Provide the (x, y) coordinate of the cell's center where the given text is located.  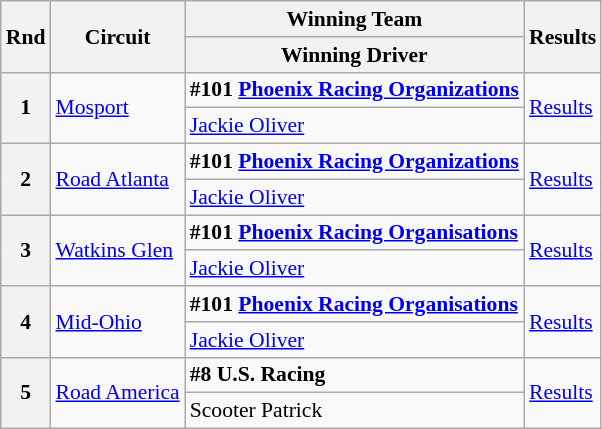
Circuit (117, 36)
5 (26, 392)
Mid-Ohio (117, 322)
Scooter Patrick (354, 411)
Mosport (117, 108)
Rnd (26, 36)
3 (26, 250)
Road America (117, 392)
4 (26, 322)
Watkins Glen (117, 250)
2 (26, 180)
Winning Team (354, 19)
#8 U.S. Racing (354, 375)
Road Atlanta (117, 180)
Winning Driver (354, 55)
1 (26, 108)
